Return the [x, y] coordinate for the center point of the cell that contains the specified text.  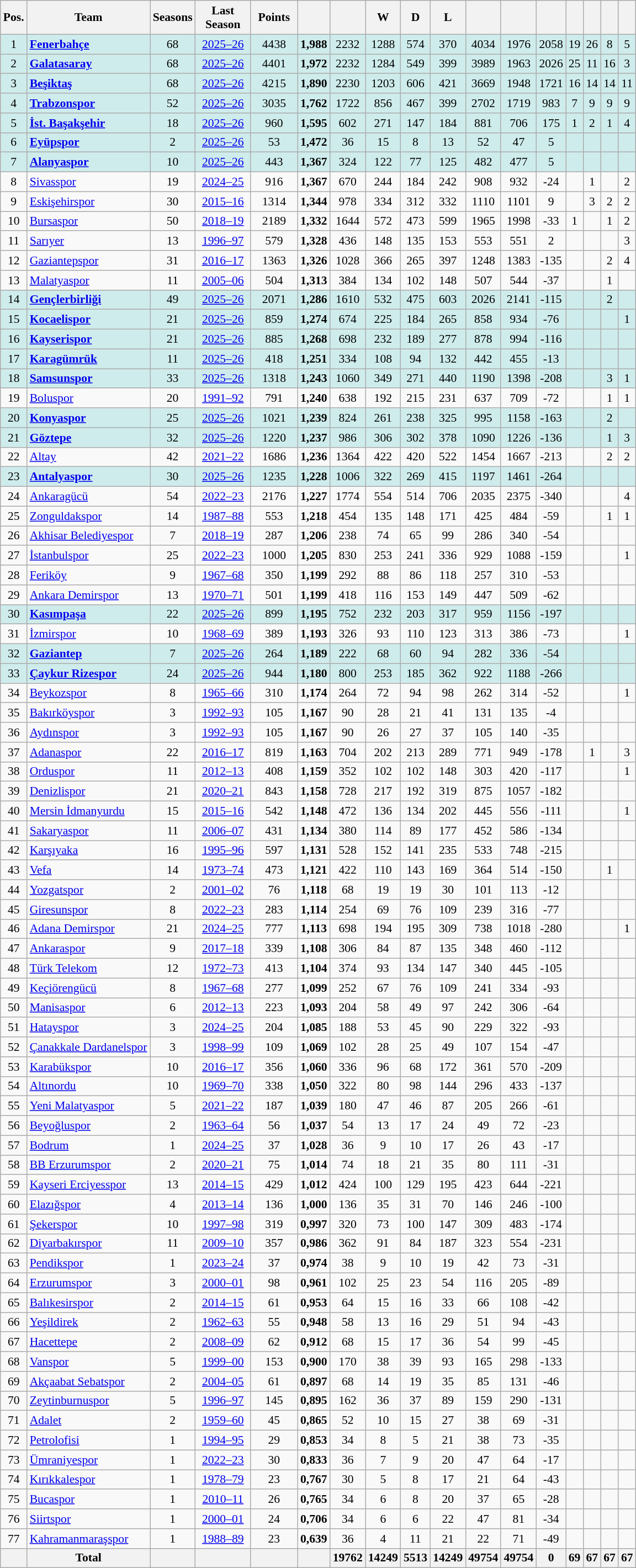
Adana Demirspor [88, 929]
1,180 [314, 673]
1,189 [314, 654]
312 [415, 201]
460 [518, 949]
1995–96 [223, 851]
338 [274, 1086]
101 [483, 890]
2001–02 [223, 890]
366 [383, 261]
Göztepe [88, 438]
0,853 [314, 1441]
85 [483, 1381]
1,104 [314, 969]
1667 [518, 457]
960 [274, 123]
-280 [551, 929]
Galatasaray [88, 64]
Gençlerbirliği [88, 300]
-111 [551, 811]
Akçaabat Sebatspor [88, 1381]
1220 [274, 438]
408 [274, 772]
146 [483, 1204]
348 [483, 949]
1976 [518, 44]
-37 [551, 280]
1461 [518, 477]
606 [415, 84]
384 [348, 280]
352 [348, 772]
637 [483, 398]
0,767 [314, 1480]
1,195 [314, 614]
Ümraniyespor [88, 1460]
324 [348, 162]
2023–24 [223, 1263]
2005–06 [223, 280]
1028 [348, 261]
1965 [483, 221]
1991–92 [223, 398]
932 [518, 182]
-46 [551, 1381]
Pos. [14, 18]
Ankaragücü [88, 497]
Giresunspor [88, 910]
Altınordu [88, 1086]
269 [415, 477]
İstanbulspor [88, 556]
1,240 [314, 398]
316 [518, 910]
2035 [483, 497]
777 [274, 929]
1,014 [314, 1165]
177 [448, 831]
Beyoğluspor [88, 1126]
1318 [274, 379]
959 [483, 614]
-208 [551, 379]
447 [483, 595]
0,974 [314, 1263]
261 [383, 418]
908 [483, 182]
1,227 [314, 497]
Keçiörengücü [88, 988]
1,000 [314, 1204]
1,762 [314, 103]
425 [483, 516]
-24 [551, 182]
5513 [415, 1558]
314 [518, 693]
1,274 [314, 320]
1,218 [314, 516]
Beşiktaş [88, 84]
1190 [483, 379]
978 [348, 201]
475 [415, 300]
1101 [518, 201]
-131 [551, 1401]
Yozgatspor [88, 890]
858 [483, 320]
LastSeason [223, 18]
1,159 [314, 772]
-178 [551, 752]
436 [348, 241]
-117 [551, 772]
-12 [551, 890]
Denizlispor [88, 791]
-49 [551, 1539]
934 [518, 320]
1969–70 [223, 1086]
0,706 [314, 1519]
118 [448, 575]
1997–98 [223, 1224]
1959–60 [223, 1421]
1,069 [314, 1047]
149 [448, 595]
1,037 [314, 1126]
532 [383, 300]
824 [348, 418]
-59 [551, 516]
929 [483, 556]
Manisaspor [88, 1008]
Konyaspor [88, 418]
Yeşildirek [88, 1322]
44 [14, 890]
Kahramanmaraşspor [88, 1539]
1,158 [314, 791]
Sarıyer [88, 241]
Zeytinburnuspor [88, 1401]
-159 [551, 556]
97 [448, 1008]
0,997 [314, 1224]
48 [14, 969]
1,206 [314, 536]
Kırıkkalespor [88, 1480]
1203 [383, 84]
-115 [551, 300]
1021 [274, 418]
1090 [483, 438]
107 [483, 1047]
380 [348, 831]
129 [415, 1185]
203 [415, 614]
122 [383, 162]
454 [348, 516]
0,912 [314, 1342]
-215 [551, 851]
Yeni Malatyaspor [88, 1106]
Kayseri Erciyesspor [88, 1185]
881 [483, 123]
-77 [551, 910]
994 [518, 339]
159 [483, 1401]
1,113 [314, 929]
Adanaspor [88, 752]
144 [448, 1086]
819 [274, 752]
704 [348, 752]
1965–66 [223, 693]
1156 [518, 614]
586 [518, 831]
1226 [518, 438]
-116 [551, 339]
1,326 [314, 261]
433 [518, 1086]
-33 [551, 221]
225 [383, 320]
800 [348, 673]
1,099 [314, 988]
152 [383, 851]
Bakırköyspor [88, 713]
533 [483, 851]
429 [274, 1185]
229 [483, 1028]
1,118 [314, 890]
-213 [551, 457]
472 [348, 811]
899 [274, 614]
Aydınspor [88, 732]
252 [348, 988]
1610 [348, 300]
Eyüpspor [88, 142]
-197 [551, 614]
856 [383, 103]
-89 [551, 1283]
Beykozspor [88, 693]
421 [448, 84]
Diyarbakırspor [88, 1243]
1288 [383, 44]
266 [518, 1106]
944 [274, 673]
3035 [274, 103]
4438 [274, 44]
477 [518, 162]
Ankara Demirspor [88, 595]
-64 [551, 1008]
389 [274, 634]
875 [483, 791]
217 [383, 791]
302 [415, 438]
Trabzonspor [88, 103]
-76 [551, 320]
254 [348, 910]
1088 [518, 556]
0,948 [314, 1322]
Erzurumspor [88, 1283]
-72 [551, 398]
Altay [88, 457]
1,134 [314, 831]
339 [274, 949]
Sakaryaspor [88, 831]
2071 [274, 300]
154 [518, 1047]
752 [348, 614]
1,205 [314, 556]
2013–14 [223, 1204]
1978–79 [223, 1480]
Alanyaspor [88, 162]
Vefa [88, 870]
88 [383, 575]
262 [483, 693]
501 [274, 595]
0,865 [314, 1421]
507 [483, 280]
Adalet [88, 1421]
2009–10 [223, 1243]
180 [348, 1106]
Hacettepe [88, 1342]
1235 [274, 477]
188 [348, 1028]
Ankaraspor [88, 949]
1970–71 [223, 595]
111 [518, 1165]
1972–73 [223, 969]
169 [448, 870]
145 [274, 1401]
413 [274, 969]
544 [518, 280]
349 [383, 379]
91 [383, 1243]
-135 [551, 261]
141 [415, 851]
738 [483, 929]
522 [448, 457]
1006 [348, 477]
114 [383, 831]
1188 [518, 673]
1,988 [314, 44]
303 [483, 772]
Vanspor [88, 1362]
Çaykur Rizespor [88, 673]
Sivasspor [88, 182]
Eskişehirspor [88, 201]
2230 [348, 84]
2006–07 [223, 831]
İst. Başakşehir [88, 123]
Petrolofisi [88, 1441]
Feriköy [88, 575]
313 [483, 634]
1,039 [314, 1106]
748 [518, 851]
132 [448, 359]
1962–63 [223, 1322]
709 [518, 398]
1314 [274, 201]
528 [348, 851]
125 [448, 162]
4034 [483, 44]
1998 [518, 221]
3669 [483, 84]
1973–74 [223, 870]
542 [274, 811]
175 [551, 123]
1248 [483, 261]
1284 [383, 64]
484 [518, 516]
-100 [551, 1204]
283 [274, 910]
2176 [274, 497]
843 [274, 791]
504 [274, 280]
1721 [551, 84]
1988–89 [223, 1539]
2702 [483, 103]
1,148 [314, 811]
257 [483, 575]
1364 [348, 457]
Kayserispor [88, 339]
-52 [551, 693]
332 [448, 201]
231 [448, 398]
-62 [551, 595]
Samsunspor [88, 379]
1,243 [314, 379]
222 [348, 654]
1,890 [314, 84]
572 [383, 221]
570 [518, 1067]
W [383, 18]
Mersin İdmanyurdu [88, 811]
19762 [348, 1558]
Bodrum [88, 1145]
2189 [274, 221]
-264 [551, 477]
86 [415, 575]
170 [348, 1362]
298 [518, 1362]
Antalyaspor [88, 477]
-53 [551, 575]
Akhisar Belediyespor [88, 536]
Points [274, 18]
326 [348, 634]
-231 [551, 1243]
916 [274, 182]
Kasımpaşa [88, 614]
325 [448, 418]
1,193 [314, 634]
172 [448, 1067]
1,131 [314, 851]
Hatayspor [88, 1028]
1,174 [314, 693]
140 [518, 732]
2375 [518, 497]
986 [348, 438]
995 [483, 418]
1,595 [314, 123]
Siirtspor [88, 1519]
1,972 [314, 64]
-150 [551, 870]
96 [383, 1067]
370 [448, 44]
289 [448, 752]
143 [415, 870]
185 [415, 673]
424 [348, 1185]
885 [274, 339]
-61 [551, 1106]
1686 [274, 457]
165 [483, 1362]
Bucaspor [88, 1500]
213 [415, 752]
282 [483, 654]
-13 [551, 359]
602 [348, 123]
356 [274, 1067]
0,765 [314, 1500]
-45 [551, 1342]
549 [415, 64]
1,050 [314, 1086]
1,108 [314, 949]
113 [518, 890]
859 [274, 320]
1060 [348, 379]
2058 [551, 44]
1994–95 [223, 1441]
235 [448, 851]
415 [448, 477]
674 [348, 320]
317 [448, 614]
BB Erzurumspor [88, 1165]
Çanakkale Dardanelspor [88, 1047]
İzmirspor [88, 634]
1,085 [314, 1028]
791 [274, 398]
57 [14, 1145]
2141 [518, 300]
4215 [274, 84]
0,833 [314, 1460]
443 [274, 162]
1,012 [314, 1185]
1454 [483, 457]
286 [483, 536]
Team [88, 18]
81 [518, 1519]
1,472 [314, 142]
357 [274, 1243]
1057 [518, 791]
-73 [551, 634]
Gaziantepspor [88, 261]
442 [483, 359]
63 [14, 1263]
397 [448, 261]
-42 [551, 1303]
Karabükspor [88, 1067]
2017–18 [223, 949]
603 [448, 300]
1018 [518, 929]
386 [518, 634]
Pendikspor [88, 1263]
-133 [551, 1362]
0 [551, 1558]
323 [483, 1243]
771 [483, 752]
L [448, 18]
-174 [551, 1224]
239 [483, 910]
Bursaspor [88, 221]
2004–05 [223, 1381]
0,900 [314, 1362]
1,236 [314, 457]
1383 [518, 261]
Balıkesirspor [88, 1303]
483 [518, 1224]
1,239 [314, 418]
Türk Telekom [88, 969]
123 [448, 634]
599 [448, 221]
1,268 [314, 339]
1,286 [314, 300]
579 [274, 241]
1363 [274, 261]
2008–09 [223, 1342]
Karagümrük [88, 359]
Kocaelispor [88, 320]
1,332 [314, 221]
728 [348, 791]
3989 [483, 64]
1719 [518, 103]
296 [483, 1086]
482 [483, 162]
350 [274, 575]
1,313 [314, 280]
1197 [483, 477]
1,344 [314, 201]
1722 [348, 103]
949 [518, 752]
-23 [551, 1126]
-34 [551, 1519]
830 [348, 556]
440 [448, 379]
1000 [274, 556]
162 [348, 1401]
0,895 [314, 1401]
Malatyaspor [88, 280]
983 [551, 103]
361 [483, 1067]
-47 [551, 1047]
1963–64 [223, 1126]
-28 [551, 1500]
922 [483, 673]
1999–00 [223, 1362]
644 [518, 1185]
Zonguldakspor [88, 516]
364 [483, 870]
223 [274, 1008]
467 [415, 103]
-137 [551, 1086]
1,237 [314, 438]
431 [274, 831]
423 [483, 1185]
215 [415, 398]
0,961 [314, 1283]
290 [518, 1401]
1,060 [314, 1067]
D [415, 18]
-136 [551, 438]
551 [518, 241]
Seasons [173, 18]
40 [14, 811]
878 [483, 339]
292 [348, 575]
1158 [518, 418]
378 [448, 438]
-182 [551, 791]
1644 [348, 221]
1,251 [314, 359]
Şekerspor [88, 1224]
455 [518, 359]
-163 [551, 418]
1,328 [314, 241]
244 [383, 182]
509 [518, 595]
374 [348, 969]
287 [274, 536]
556 [518, 811]
574 [415, 44]
246 [518, 1204]
-221 [551, 1185]
1948 [518, 84]
1998–99 [223, 1047]
59 [14, 1185]
0,897 [314, 1381]
1,114 [314, 910]
2010–11 [223, 1500]
1,093 [314, 1008]
171 [448, 516]
1963 [518, 64]
-112 [551, 949]
638 [348, 398]
0,953 [314, 1303]
-209 [551, 1067]
1968–69 [223, 634]
670 [348, 182]
1774 [348, 497]
1,028 [314, 1145]
189 [415, 339]
1,163 [314, 752]
4401 [274, 64]
597 [274, 851]
1987–88 [223, 516]
452 [483, 831]
320 [348, 1224]
-266 [551, 673]
Total [88, 1558]
Karşıyaka [88, 851]
1,228 [314, 477]
-134 [551, 831]
194 [383, 929]
1,121 [314, 870]
0,639 [314, 1539]
Fenerbahçe [88, 44]
-105 [551, 969]
-340 [551, 497]
1110 [483, 201]
Boluspor [88, 398]
Elazığspor [88, 1204]
Gaziantep [88, 654]
-4 [551, 713]
1398 [518, 379]
Orduspor [88, 772]
0,986 [314, 1243]
